Return (x, y) of the center of cell containing provided text 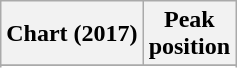
Chart (2017) (72, 34)
Peak position (189, 34)
